Find where the given text appears and provide that cell's center as [X, Y] coordinate. 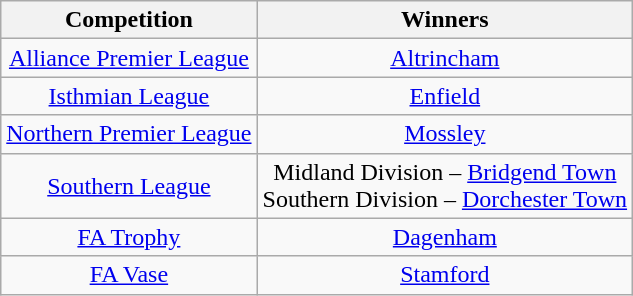
Stamford [445, 275]
FA Vase [129, 275]
Midland Division – Bridgend TownSouthern Division – Dorchester Town [445, 186]
Southern League [129, 186]
Mossley [445, 134]
Competition [129, 20]
Altrincham [445, 58]
Alliance Premier League [129, 58]
FA Trophy [129, 237]
Northern Premier League [129, 134]
Isthmian League [129, 96]
Dagenham [445, 237]
Winners [445, 20]
Enfield [445, 96]
